Extract the (X, Y) coordinate from the center of the cell holding the provided text.  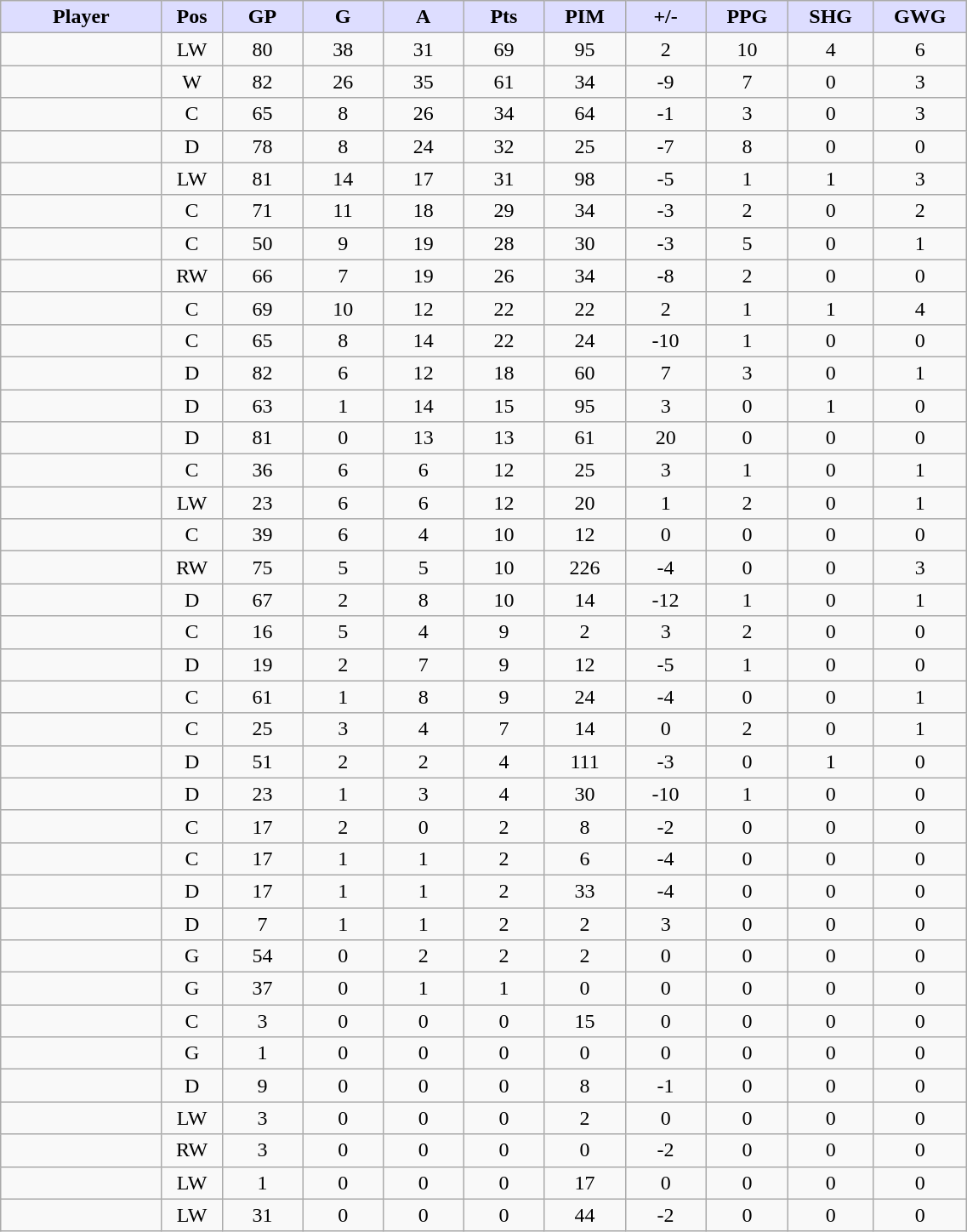
51 (262, 761)
60 (585, 373)
66 (262, 276)
29 (503, 211)
39 (262, 535)
Pos (192, 17)
32 (503, 146)
28 (503, 243)
64 (585, 114)
226 (585, 568)
SHG (831, 17)
-12 (665, 600)
A (424, 17)
111 (585, 761)
50 (262, 243)
W (192, 82)
71 (262, 211)
-9 (665, 82)
+/- (665, 17)
33 (585, 891)
37 (262, 989)
44 (585, 1215)
36 (262, 471)
-7 (665, 146)
PPG (747, 17)
11 (344, 211)
16 (262, 632)
GWG (919, 17)
GP (262, 17)
63 (262, 406)
67 (262, 600)
Pts (503, 17)
38 (344, 49)
54 (262, 956)
78 (262, 146)
35 (424, 82)
PIM (585, 17)
75 (262, 568)
80 (262, 49)
98 (585, 179)
-8 (665, 276)
Player (82, 17)
